Return the [X, Y] coordinate for the center point of the cell that contains the specified text.  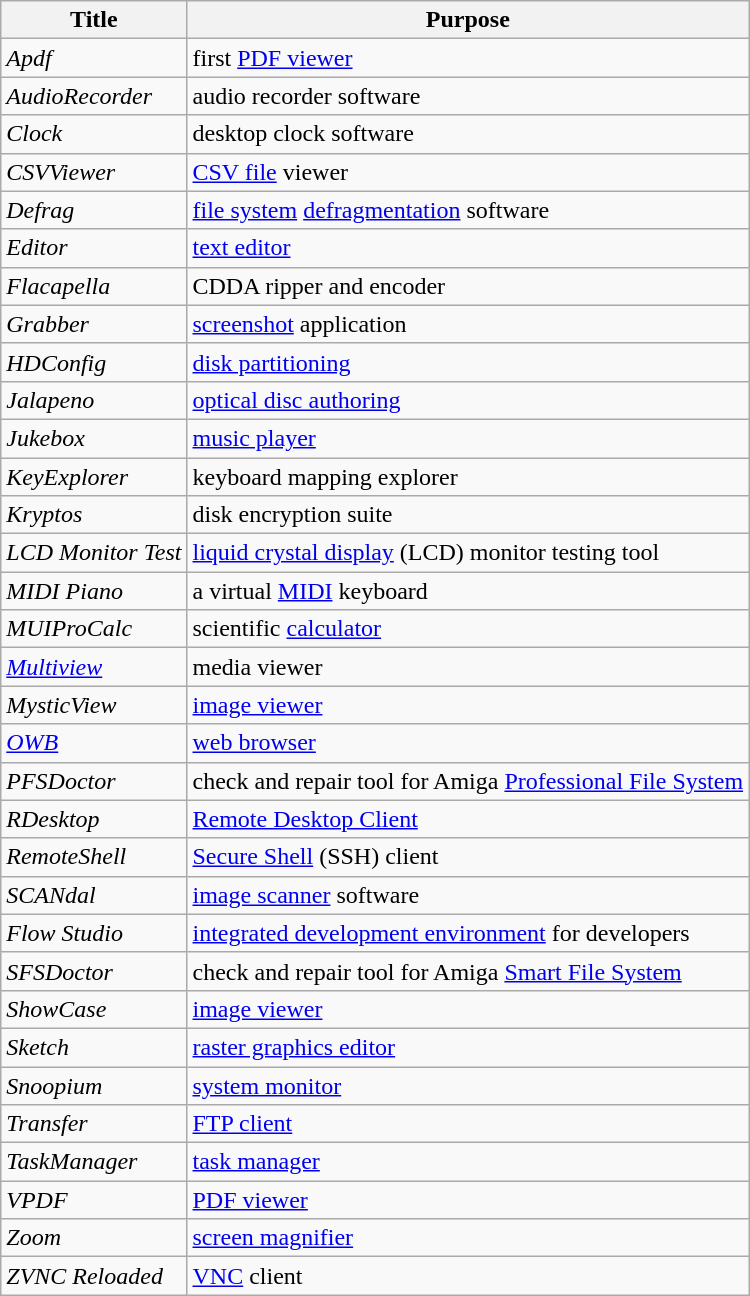
task manager [468, 1162]
VNC client [468, 1276]
raster graphics editor [468, 1047]
Clock [94, 134]
first PDF viewer [468, 58]
Jalapeno [94, 400]
system monitor [468, 1085]
AudioRecorder [94, 96]
SFSDoctor [94, 971]
PDF viewer [468, 1200]
LCD Monitor Test [94, 553]
Grabber [94, 324]
MIDI Piano [94, 591]
Purpose [468, 20]
Editor [94, 248]
Multiview [94, 667]
SCANdal [94, 895]
CDDA ripper and encoder [468, 286]
Title [94, 20]
screenshot application [468, 324]
keyboard mapping explorer [468, 477]
text editor [468, 248]
screen magnifier [468, 1238]
check and repair tool for Amiga Professional File System [468, 781]
integrated development environment for developers [468, 933]
KeyExplorer [94, 477]
Zoom [94, 1238]
disk encryption suite [468, 515]
Flacapella [94, 286]
Jukebox [94, 438]
Defrag [94, 210]
CSVViewer [94, 172]
Transfer [94, 1124]
Kryptos [94, 515]
Apdf [94, 58]
FTP client [468, 1124]
Sketch [94, 1047]
desktop clock software [468, 134]
RemoteShell [94, 857]
Flow Studio [94, 933]
MysticView [94, 705]
liquid crystal display (LCD) monitor testing tool [468, 553]
scientific calculator [468, 629]
Snoopium [94, 1085]
OWB [94, 743]
optical disc authoring [468, 400]
disk partitioning [468, 362]
Remote Desktop Client [468, 819]
VPDF [94, 1200]
web browser [468, 743]
ZVNC Reloaded [94, 1276]
TaskManager [94, 1162]
PFSDoctor [94, 781]
Secure Shell (SSH) client [468, 857]
file system defragmentation software [468, 210]
check and repair tool for Amiga Smart File System [468, 971]
media viewer [468, 667]
RDesktop [94, 819]
HDConfig [94, 362]
image scanner software [468, 895]
CSV file viewer [468, 172]
music player [468, 438]
audio recorder software [468, 96]
MUIProCalc [94, 629]
a virtual MIDI keyboard [468, 591]
ShowCase [94, 1009]
